Determine the (X, Y) coordinate at the center of the cell enclosing the given text.  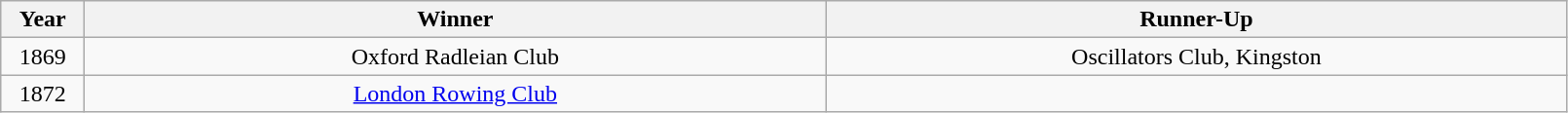
Runner-Up (1196, 19)
Year (43, 19)
1869 (43, 56)
Winner (456, 19)
Oscillators Club, Kingston (1196, 56)
Oxford Radleian Club (456, 56)
London Rowing Club (456, 94)
1872 (43, 94)
